For the text-containing cell, return its midpoint in (x, y) coordinate format. 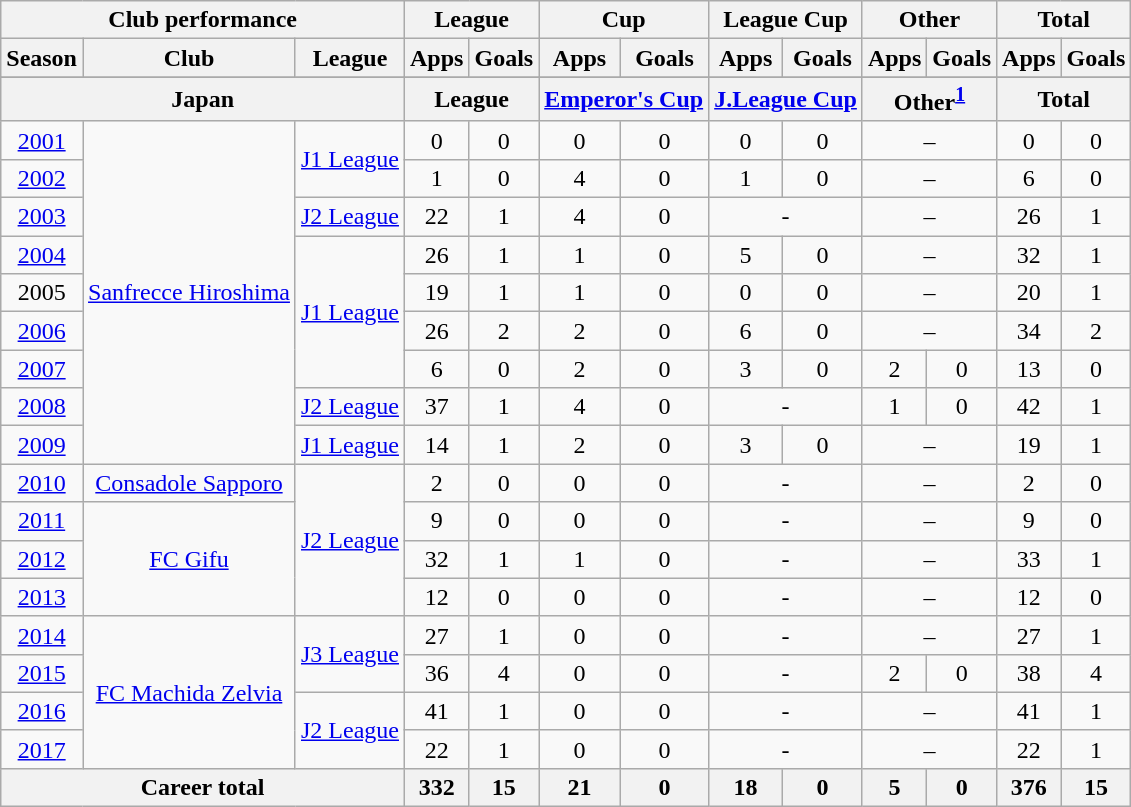
2011 (42, 521)
2013 (42, 597)
36 (437, 673)
Season (42, 58)
Japan (203, 100)
2012 (42, 559)
42 (1029, 407)
2005 (42, 293)
38 (1029, 673)
Emperor's Cup (624, 100)
14 (437, 445)
Club (188, 58)
2015 (42, 673)
League Cup (786, 20)
13 (1029, 369)
FC Gifu (188, 559)
2009 (42, 445)
Cup (624, 20)
332 (437, 787)
2010 (42, 483)
Other1 (929, 100)
Sanfrecce Hiroshima (188, 292)
Consadole Sapporo (188, 483)
2006 (42, 331)
2017 (42, 749)
21 (580, 787)
FC Machida Zelvia (188, 692)
2002 (42, 178)
2007 (42, 369)
2008 (42, 407)
J3 League (350, 654)
2016 (42, 711)
Career total (203, 787)
J.League Cup (786, 100)
34 (1029, 331)
18 (746, 787)
Club performance (203, 20)
376 (1029, 787)
2004 (42, 255)
37 (437, 407)
20 (1029, 293)
Other (929, 20)
2001 (42, 140)
2003 (42, 217)
33 (1029, 559)
2014 (42, 635)
